Search for the cell housing the specified text and yield its [x, y] center coordinate. 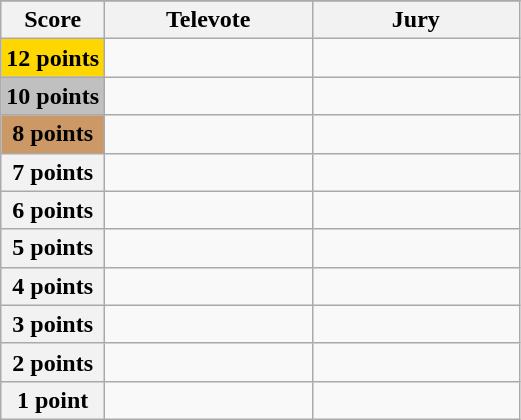
5 points [53, 248]
1 point [53, 400]
3 points [53, 324]
2 points [53, 362]
Televote [209, 20]
Score [53, 20]
4 points [53, 286]
8 points [53, 134]
7 points [53, 172]
10 points [53, 96]
Jury [416, 20]
12 points [53, 58]
6 points [53, 210]
